Output the [x, y] coordinate of the center of the cell containing the given text.  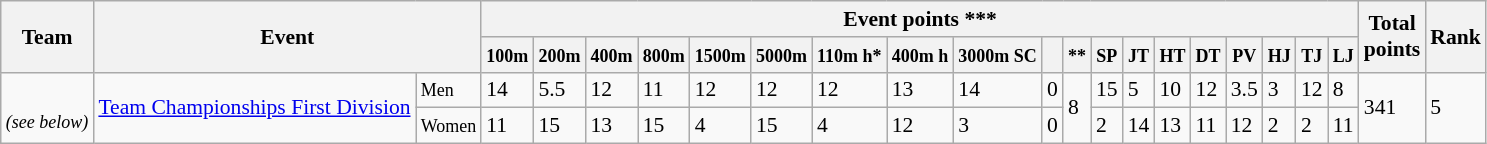
400m [611, 55]
Event points *** [920, 19]
JT [1139, 55]
Men [449, 90]
341 [1392, 108]
SP [1107, 55]
HT [1172, 55]
400m h [920, 55]
Event [287, 36]
Team [48, 36]
PV [1244, 55]
HJ [1280, 55]
Rank [1456, 36]
200m [559, 55]
800m [664, 55]
1500m [720, 55]
Women [449, 126]
3000m SC [998, 55]
110m h* [850, 55]
100m [507, 55]
** [1077, 55]
Totalpoints [1392, 36]
5.5 [559, 90]
LJ [1344, 55]
3.5 [1244, 90]
TJ [1312, 55]
5000m [782, 55]
(see below) [48, 108]
DT [1208, 55]
10 [1172, 90]
Team Championships First Division [254, 108]
